Extract the (x, y) coordinate from the center of the cell holding the provided text.  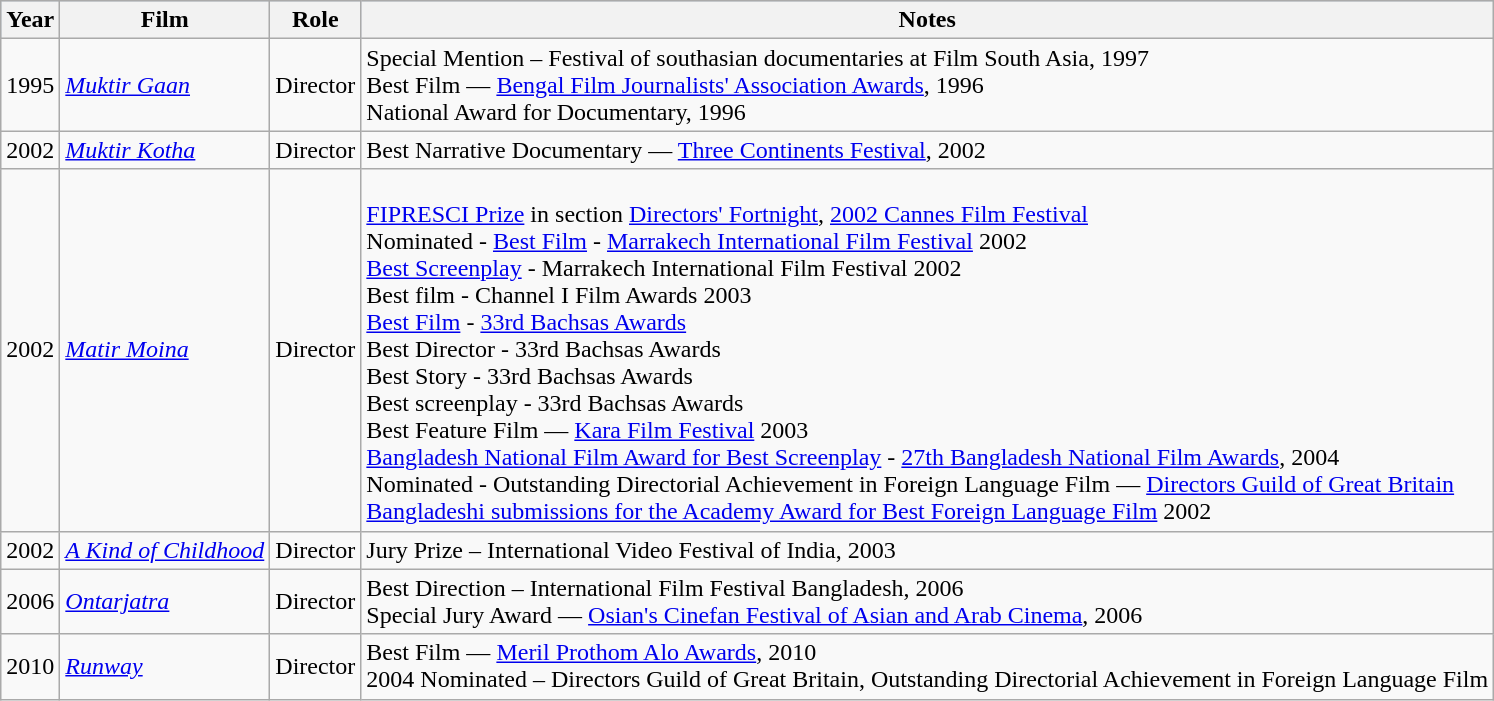
1995 (30, 85)
Best Narrative Documentary — Three Continents Festival, 2002 (928, 150)
Muktir Kotha (165, 150)
Muktir Gaan (165, 85)
2010 (30, 666)
Year (30, 20)
Ontarjatra (165, 602)
Matir Moina (165, 350)
Film (165, 20)
Notes (928, 20)
Best Direction – International Film Festival Bangladesh, 2006 Special Jury Award — Osian's Cinefan Festival of Asian and Arab Cinema, 2006 (928, 602)
2006 (30, 602)
Runway (165, 666)
A Kind of Childhood (165, 550)
Jury Prize – International Video Festival of India, 2003 (928, 550)
Role (316, 20)
